Find where the given text appears and provide that cell's center as (x, y) coordinate. 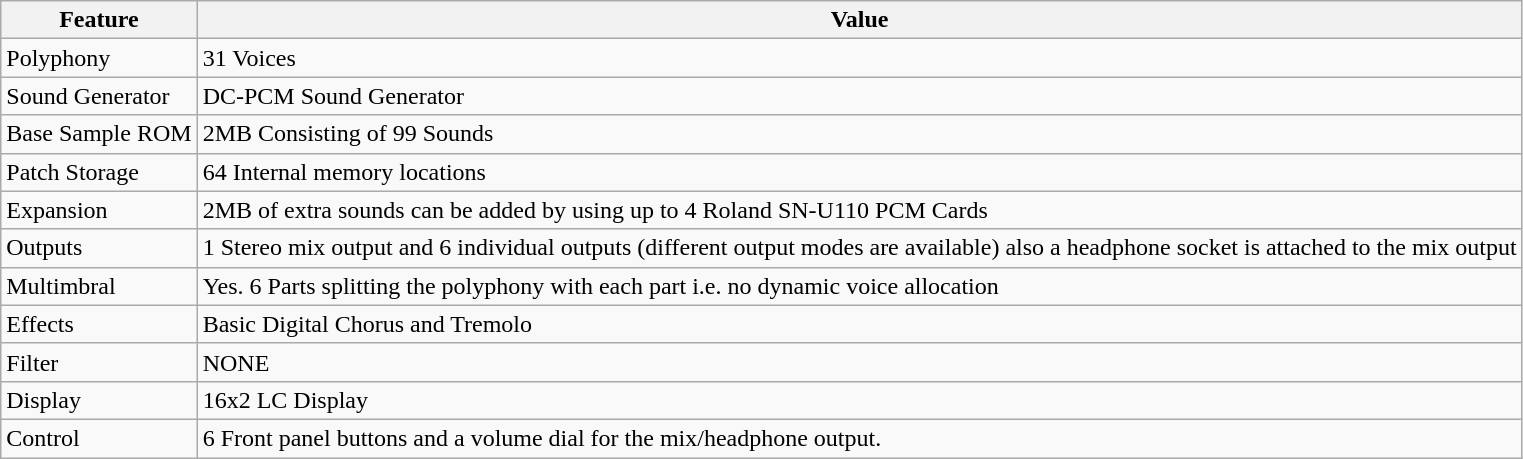
Basic Digital Chorus and Tremolo (860, 324)
Polyphony (99, 58)
Patch Storage (99, 172)
Display (99, 400)
16x2 LC Display (860, 400)
Effects (99, 324)
Yes. 6 Parts splitting the polyphony with each part i.e. no dynamic voice allocation (860, 286)
Multimbral (99, 286)
2MB Consisting of 99 Sounds (860, 134)
Outputs (99, 248)
Filter (99, 362)
1 Stereo mix output and 6 individual outputs (different output modes are available) also a headphone socket is attached to the mix output (860, 248)
NONE (860, 362)
Sound Generator (99, 96)
DC-PCM Sound Generator (860, 96)
Base Sample ROM (99, 134)
Control (99, 438)
2MB of extra sounds can be added by using up to 4 Roland SN-U110 PCM Cards (860, 210)
31 Voices (860, 58)
Feature (99, 20)
Value (860, 20)
Expansion (99, 210)
64 Internal memory locations (860, 172)
6 Front panel buttons and a volume dial for the mix/headphone output. (860, 438)
